Provide the [x, y] coordinate of the cell's center where the given text is located.  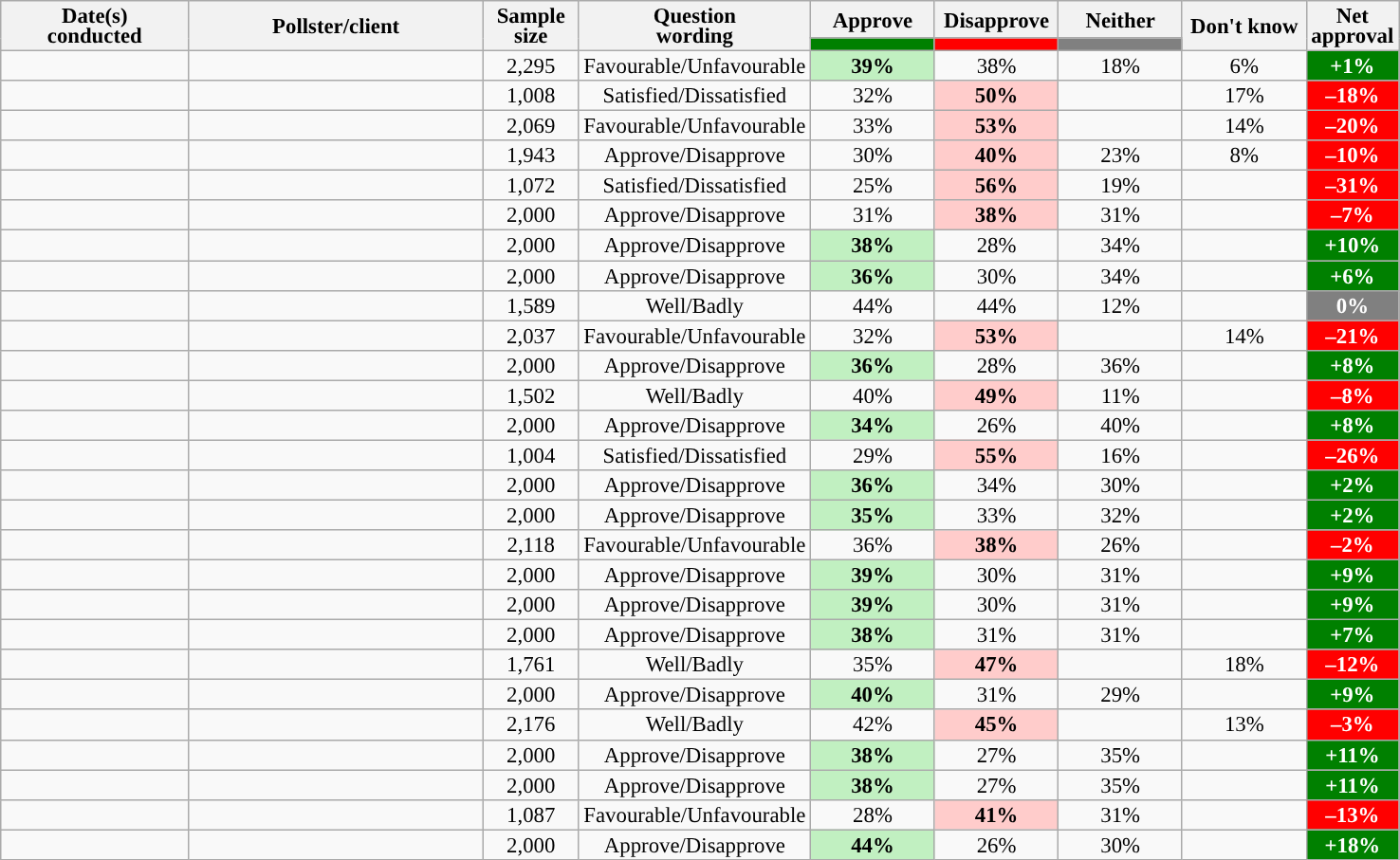
–3% [1353, 725]
+1% [1353, 66]
+18% [1353, 845]
55% [996, 455]
1,072 [531, 186]
25% [873, 186]
1,589 [531, 305]
19% [1121, 186]
1,943 [531, 156]
56% [996, 186]
2,118 [531, 545]
1,761 [531, 665]
Neither [1121, 19]
Net approval [1353, 27]
Disapprove [996, 19]
45% [996, 725]
12% [1121, 305]
–26% [1353, 455]
50% [996, 96]
2,295 [531, 66]
1,087 [531, 814]
Pollster/client [336, 27]
–7% [1353, 216]
+10% [1353, 246]
47% [996, 665]
0% [1353, 305]
Don't know [1244, 27]
1,502 [531, 395]
41% [996, 814]
8% [1244, 156]
2,037 [531, 336]
–20% [1353, 126]
16% [1121, 455]
13% [1244, 725]
42% [873, 725]
Approve [873, 19]
17% [1244, 96]
–13% [1353, 814]
–12% [1353, 665]
+7% [1353, 635]
–31% [1353, 186]
1,004 [531, 455]
2,069 [531, 126]
2,176 [531, 725]
1,008 [531, 96]
+6% [1353, 276]
6% [1244, 66]
49% [996, 395]
–18% [1353, 96]
Date(s)conducted [95, 27]
Sample size [531, 27]
11% [1121, 395]
–2% [1353, 545]
–10% [1353, 156]
–8% [1353, 395]
23% [1121, 156]
Questionwording [694, 27]
–21% [1353, 336]
